Provide the (x, y) coordinate of the cell's center where the given text is located.  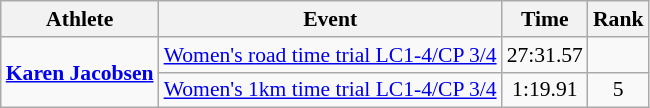
1:19.91 (545, 90)
Rank (618, 19)
Athlete (80, 19)
Event (330, 19)
Women's 1km time trial LC1-4/CP 3/4 (330, 90)
5 (618, 90)
Karen Jacobsen (80, 72)
Women's road time trial LC1-4/CP 3/4 (330, 55)
Time (545, 19)
27:31.57 (545, 55)
